Provide the [x, y] coordinate of the cell's center where the given text is located.  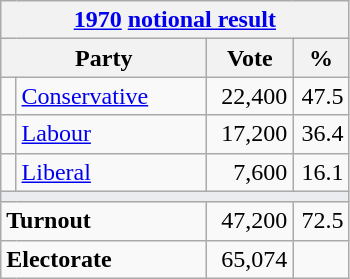
47,200 [250, 221]
Party [104, 58]
Labour [112, 134]
% [321, 58]
36.4 [321, 134]
Turnout [104, 221]
1970 notional result [175, 20]
Conservative [112, 96]
Liberal [112, 172]
47.5 [321, 96]
Electorate [104, 259]
17,200 [250, 134]
72.5 [321, 221]
7,600 [250, 172]
22,400 [250, 96]
Vote [250, 58]
16.1 [321, 172]
65,074 [250, 259]
